From the cell containing the given text, extract its center point as (x, y) coordinate. 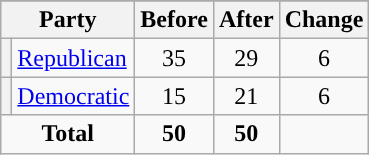
Total (68, 134)
15 (174, 96)
Democratic (74, 96)
Party (68, 20)
Change (324, 20)
35 (174, 58)
After (246, 20)
Before (174, 20)
21 (246, 96)
29 (246, 58)
Republican (74, 58)
